Locate the cell with the specified text and output its [x, y] center coordinate. 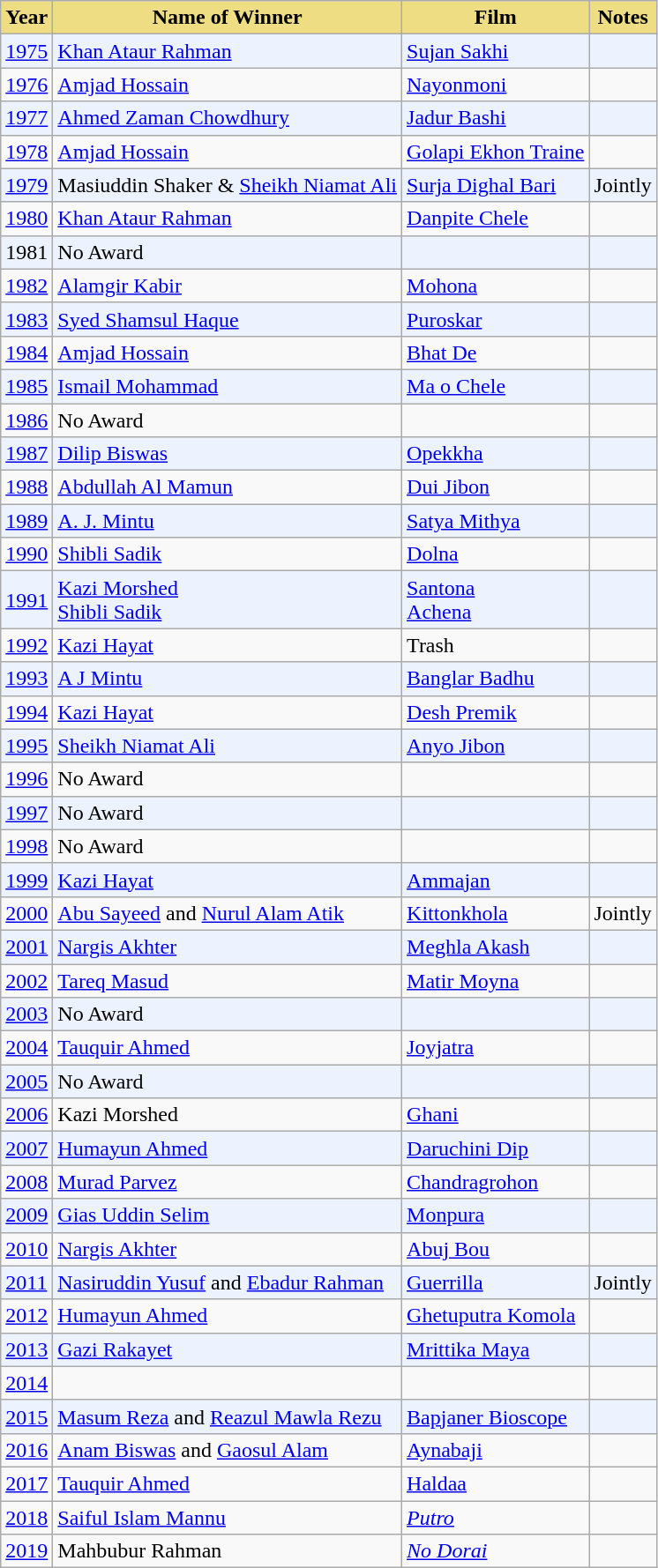
1978 [26, 152]
2003 [26, 1014]
Abdullah Al Mamun [228, 487]
Gias Uddin Selim [228, 1215]
2016 [26, 1450]
Daruchini Dip [496, 1148]
Satya Mithya [496, 521]
1980 [26, 219]
Surja Dighal Bari [496, 185]
Saiful Islam Mannu [228, 1517]
Shibli Sadik [228, 554]
Ammajan [496, 880]
1990 [26, 554]
Sujan Sakhi [496, 51]
2006 [26, 1115]
Nasiruddin Yusuf and Ebadur Rahman [228, 1282]
Joyjatra [496, 1048]
Jadur Bashi [496, 118]
Nayonmoni [496, 85]
1985 [26, 386]
A. J. Mintu [228, 521]
Ismail Mohammad [228, 386]
Kazi Morshed [228, 1115]
1975 [26, 51]
Dilip Biswas [228, 454]
Ghetuputra Komola [496, 1316]
Desh Premik [496, 712]
1984 [26, 353]
Alamgir Kabir [228, 286]
2005 [26, 1081]
1989 [26, 521]
Tareq Masud [228, 981]
Monpura [496, 1215]
2012 [26, 1316]
1979 [26, 185]
1991 [26, 599]
1997 [26, 813]
2002 [26, 981]
Ahmed Zaman Chowdhury [228, 118]
Abuj Bou [496, 1249]
Aynabaji [496, 1450]
2001 [26, 947]
Anam Biswas and Gaosul Alam [228, 1450]
Danpite Chele [496, 219]
2015 [26, 1416]
Bapjaner Bioscope [496, 1416]
Dolna [496, 554]
2004 [26, 1048]
1998 [26, 846]
Trash [496, 645]
1996 [26, 779]
2011 [26, 1282]
1992 [26, 645]
Kazi Morshed Shibli Sadik [228, 599]
Banglar Badhu [496, 679]
Gazi Rakayet [228, 1349]
A J Mintu [228, 679]
2013 [26, 1349]
Masum Reza and Reazul Mawla Rezu [228, 1416]
Notes [623, 18]
1986 [26, 420]
2009 [26, 1215]
Murad Parvez [228, 1182]
Kittonkhola [496, 913]
2007 [26, 1148]
Mrittika Maya [496, 1349]
2000 [26, 913]
Ghani [496, 1115]
Name of Winner [228, 18]
1983 [26, 319]
No Dorai [496, 1551]
Sheikh Niamat Ali [228, 746]
1987 [26, 454]
1982 [26, 286]
Masiuddin Shaker & Sheikh Niamat Ali [228, 185]
1977 [26, 118]
2019 [26, 1551]
Matir Moyna [496, 981]
Abu Sayeed and Nurul Alam Atik [228, 913]
Santona Achena [496, 599]
1976 [26, 85]
Year [26, 18]
2017 [26, 1483]
1988 [26, 487]
Anyo Jibon [496, 746]
Mahbubur Rahman [228, 1551]
Film [496, 18]
Golapi Ekhon Traine [496, 152]
Opekkha [496, 454]
Chandragrohon [496, 1182]
Haldaa [496, 1483]
2014 [26, 1383]
1981 [26, 252]
Putro [496, 1517]
2008 [26, 1182]
Syed Shamsul Haque [228, 319]
1994 [26, 712]
Bhat De [496, 353]
Guerrilla [496, 1282]
Mohona [496, 286]
2018 [26, 1517]
2010 [26, 1249]
1993 [26, 679]
Dui Jibon [496, 487]
Puroskar [496, 319]
Meghla Akash [496, 947]
1995 [26, 746]
1999 [26, 880]
Ma o Chele [496, 386]
